Provide the (X, Y) coordinate of the cell's center where the given text is located.  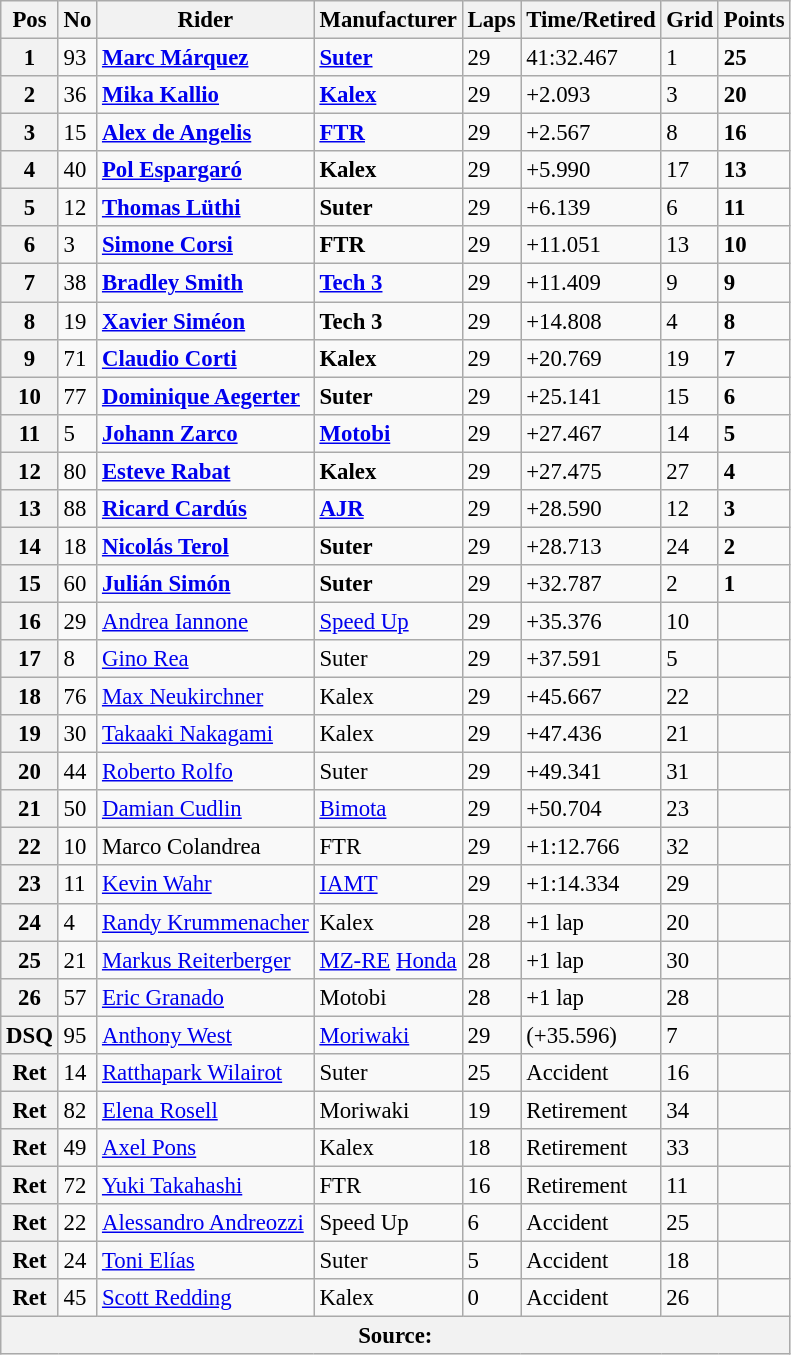
+11.051 (591, 245)
Markus Reiterberger (206, 960)
+11.409 (591, 283)
+6.139 (591, 208)
+35.376 (591, 621)
+1:12.766 (591, 847)
Yuki Takahashi (206, 1185)
27 (690, 471)
Rider (206, 20)
80 (77, 471)
Kevin Wahr (206, 885)
60 (77, 584)
+1:14.334 (591, 885)
+27.467 (591, 433)
Pos (30, 20)
Elena Rosell (206, 1110)
93 (77, 58)
Dominique Aegerter (206, 396)
34 (690, 1110)
Roberto Rolfo (206, 772)
IAMT (388, 885)
Esteve Rabat (206, 471)
Alex de Angelis (206, 133)
Claudio Corti (206, 358)
Time/Retired (591, 20)
+27.475 (591, 471)
Simone Corsi (206, 245)
(+35.596) (591, 1035)
Marco Colandrea (206, 847)
Johann Zarco (206, 433)
40 (77, 170)
+25.141 (591, 396)
Damian Cudlin (206, 809)
71 (77, 358)
Gino Rea (206, 659)
41:32.467 (591, 58)
44 (77, 772)
Bradley Smith (206, 283)
33 (690, 1148)
Julián Simón (206, 584)
+37.591 (591, 659)
Takaaki Nakagami (206, 734)
+2.567 (591, 133)
Axel Pons (206, 1148)
36 (77, 95)
+32.787 (591, 584)
Grid (690, 20)
+50.704 (591, 809)
88 (77, 509)
Points (754, 20)
No (77, 20)
77 (77, 396)
76 (77, 697)
Laps (492, 20)
Ricard Cardús (206, 509)
Ratthapark Wilairot (206, 1073)
Pol Espargaró (206, 170)
Anthony West (206, 1035)
57 (77, 997)
+47.436 (591, 734)
Toni Elías (206, 1261)
+20.769 (591, 358)
38 (77, 283)
Alessandro Andreozzi (206, 1223)
Scott Redding (206, 1298)
Mika Kallio (206, 95)
72 (77, 1185)
+14.808 (591, 321)
Xavier Siméon (206, 321)
82 (77, 1110)
+45.667 (591, 697)
Nicolás Terol (206, 546)
95 (77, 1035)
45 (77, 1298)
+28.713 (591, 546)
Max Neukirchner (206, 697)
Manufacturer (388, 20)
49 (77, 1148)
+28.590 (591, 509)
+49.341 (591, 772)
DSQ (30, 1035)
+2.093 (591, 95)
AJR (388, 509)
+5.990 (591, 170)
32 (690, 847)
MZ-RE Honda (388, 960)
50 (77, 809)
0 (492, 1298)
Andrea Iannone (206, 621)
Bimota (388, 809)
Marc Márquez (206, 58)
31 (690, 772)
Source: (396, 1336)
Randy Krummenacher (206, 922)
Thomas Lüthi (206, 208)
Eric Granado (206, 997)
